Determine the [X, Y] coordinate at the center of the cell enclosing the given text.  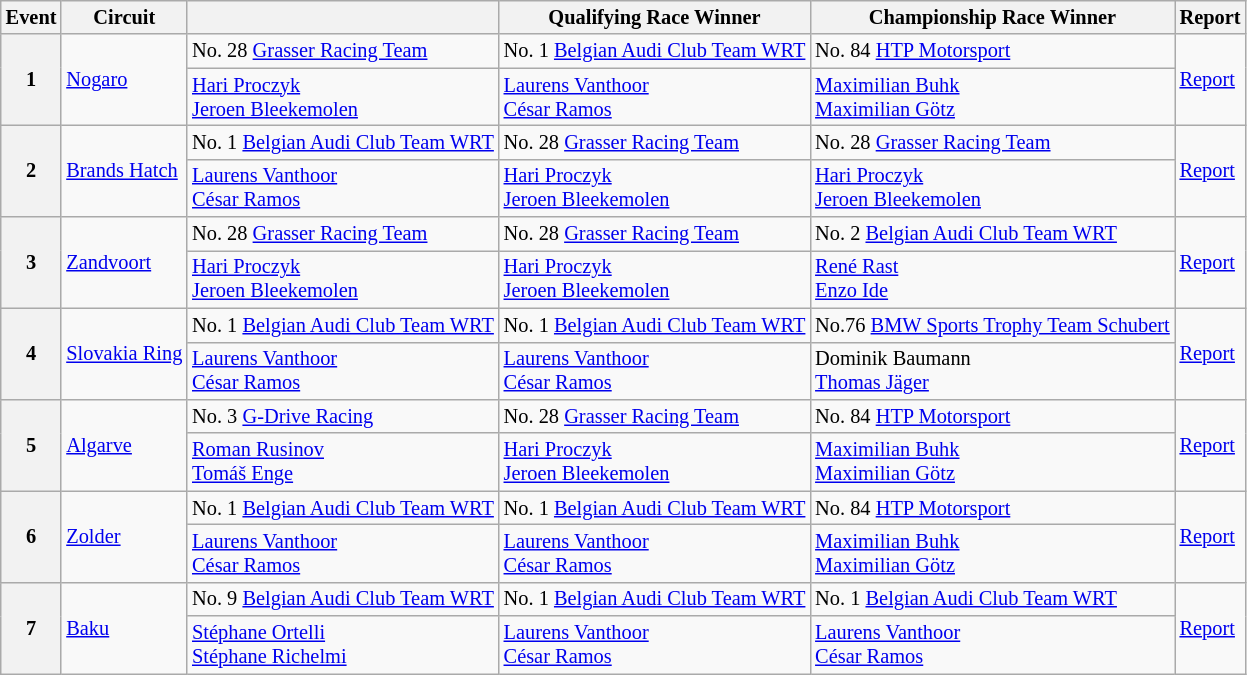
6 [32, 536]
Slovakia Ring [124, 354]
Championship Race Winner [992, 17]
3 [32, 262]
2 [32, 170]
4 [32, 354]
1 [32, 80]
Stéphane Ortelli Stéphane Richelmi [343, 645]
Zolder [124, 536]
Circuit [124, 17]
Roman Rusinov Tomáš Enge [343, 462]
5 [32, 444]
Dominik Baumann Thomas Jäger [992, 371]
Brands Hatch [124, 170]
No. 3 G-Drive Racing [343, 416]
No. 2 Belgian Audi Club Team WRT [992, 234]
7 [32, 628]
Qualifying Race Winner [655, 17]
Baku [124, 628]
Algarve [124, 444]
No. 9 Belgian Audi Club Team WRT [343, 599]
René Rast Enzo Ide [992, 279]
No.76 BMW Sports Trophy Team Schubert [992, 325]
Zandvoort [124, 262]
Nogaro [124, 80]
Event [32, 17]
